Locate the cell with the specified text and output its [X, Y] center coordinate. 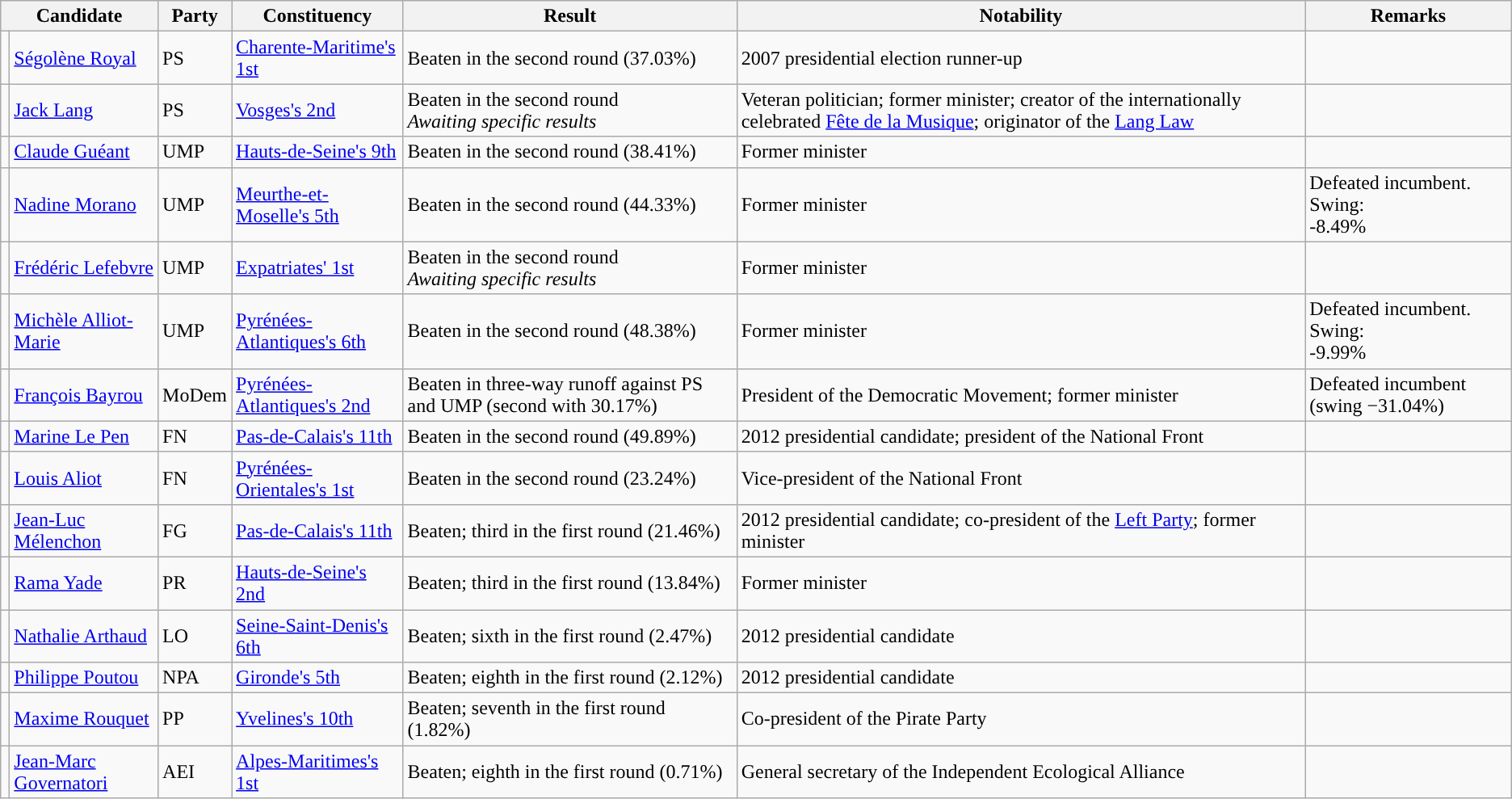
Jean-Luc Mélenchon [84, 530]
2012 presidential candidate; co-president of the Left Party; former minister [1021, 530]
AEI [195, 772]
Party [195, 16]
Beaten; eighth in the first round (0.71%) [570, 772]
Nathalie Arthaud [84, 635]
Veteran politician; former minister; creator of the internationally celebrated Fête de la Musique; originator of the Lang Law [1021, 110]
Michèle Alliot-Marie [84, 331]
Gironde's 5th [317, 678]
Beaten; third in the first round (21.46%) [570, 530]
Candidate [79, 16]
Defeated incumbent.Swing:-8.49% [1409, 204]
Co-president of the Pirate Party [1021, 719]
Hauts-de-Seine's 9th [317, 152]
Beaten; sixth in the first round (2.47%) [570, 635]
Beaten; third in the first round (13.84%) [570, 583]
General secretary of the Independent Ecological Alliance [1021, 772]
Beaten in the second round (49.89%) [570, 436]
Vosges's 2nd [317, 110]
Defeated incumbent.Swing:-9.99% [1409, 331]
Rama Yade [84, 583]
Constituency [317, 16]
Marine Le Pen [84, 436]
LO [195, 635]
Expatriates' 1st [317, 268]
Beaten; seventh in the first round (1.82%) [570, 719]
Philippe Poutou [84, 678]
NPA [195, 678]
Beaten in the second round (38.41%) [570, 152]
Vice-president of the National Front [1021, 478]
Claude Guéant [84, 152]
2007 presidential election runner-up [1021, 58]
Meurthe-et-Moselle's 5th [317, 204]
Remarks [1409, 16]
Ségolène Royal [84, 58]
Result [570, 16]
Pyrénées-Atlantiques's 6th [317, 331]
2012 presidential candidate; president of the National Front [1021, 436]
Seine-Saint-Denis's 6th [317, 635]
PP [195, 719]
Notability [1021, 16]
Alpes-Maritimes's 1st [317, 772]
Frédéric Lefebvre [84, 268]
Defeated incumbent (swing −31.04%) [1409, 394]
MoDem [195, 394]
Hauts-de-Seine's 2nd [317, 583]
FG [195, 530]
Louis Aliot [84, 478]
François Bayrou [84, 394]
Beaten in the second round (44.33%) [570, 204]
Beaten in the second round (23.24%) [570, 478]
President of the Democratic Movement; former minister [1021, 394]
Beaten in the second round (48.38%) [570, 331]
Charente-Maritime's 1st [317, 58]
Pyrénées-Atlantiques's 2nd [317, 394]
Beaten in three-way runoff against PS and UMP (second with 30.17%) [570, 394]
Beaten; eighth in the first round (2.12%) [570, 678]
Yvelines's 10th [317, 719]
PR [195, 583]
Jack Lang [84, 110]
Nadine Morano [84, 204]
Pyrénées-Orientales's 1st [317, 478]
Beaten in the second round (37.03%) [570, 58]
Jean-Marc Governatori [84, 772]
Maxime Rouquet [84, 719]
